Return the [x, y] coordinate for the center point of the cell that contains the specified text.  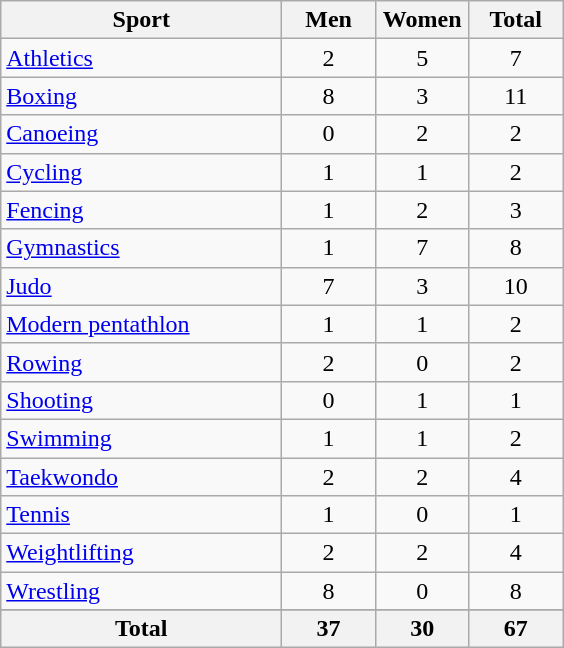
Women [422, 20]
Shooting [142, 400]
Cycling [142, 172]
Gymnastics [142, 248]
30 [422, 629]
10 [516, 286]
Athletics [142, 58]
67 [516, 629]
Tennis [142, 515]
Judo [142, 286]
Boxing [142, 96]
Men [329, 20]
Wrestling [142, 591]
Weightlifting [142, 553]
11 [516, 96]
Fencing [142, 210]
5 [422, 58]
Taekwondo [142, 477]
37 [329, 629]
Sport [142, 20]
Swimming [142, 438]
Canoeing [142, 134]
Modern pentathlon [142, 324]
Rowing [142, 362]
